Capture the cell that displays the provided text and extract its [X, Y] central coordinate. 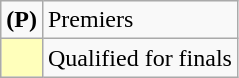
Qualified for finals [140, 58]
(P) [22, 20]
Premiers [140, 20]
